From the cell containing the given text, extract its center point as [x, y] coordinate. 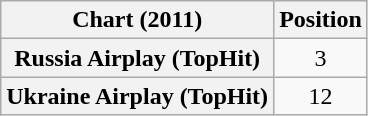
Position [321, 20]
Russia Airplay (TopHit) [138, 58]
Ukraine Airplay (TopHit) [138, 96]
3 [321, 58]
Chart (2011) [138, 20]
12 [321, 96]
